Identify which cell holds the provided text, then report its [x, y] central coordinate. 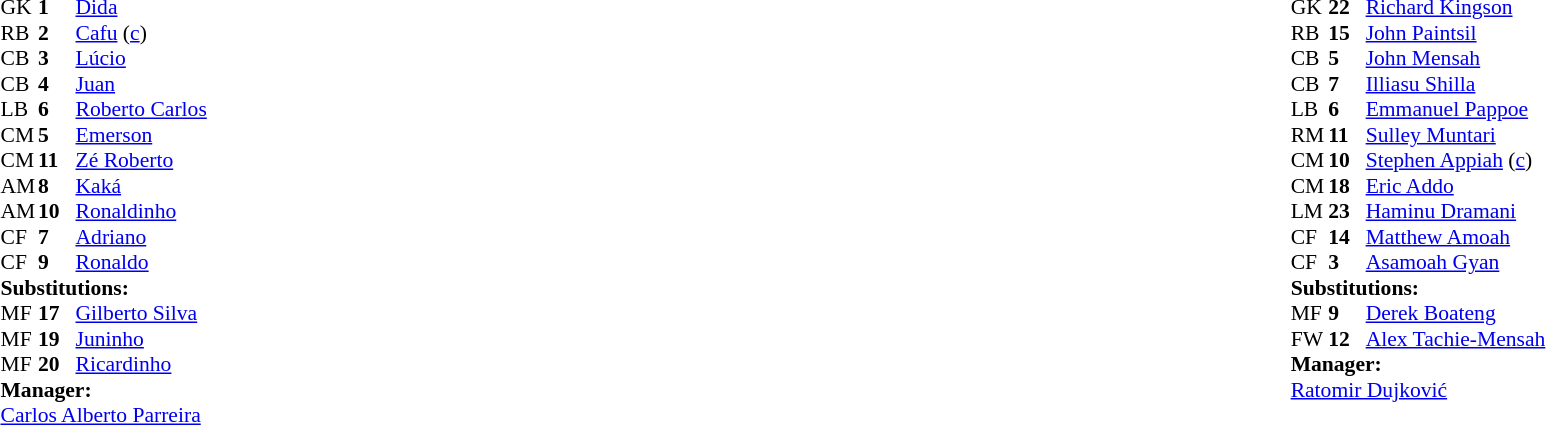
20 [57, 365]
Gilberto Silva [142, 313]
Ronaldo [142, 263]
Cafu (c) [142, 33]
Zé Roberto [142, 161]
Ronaldinho [142, 211]
Roberto Carlos [142, 109]
FW [1310, 339]
Juninho [142, 339]
Kaká [142, 186]
Emerson [142, 135]
Illiasu Shilla [1456, 84]
4 [57, 84]
Eric Addo [1456, 186]
Ricardinho [142, 365]
12 [1347, 339]
18 [1347, 186]
Sulley Muntari [1456, 135]
Lúcio [142, 59]
Ratomir Dujković [1418, 390]
Alex Tachie-Mensah [1456, 339]
2 [57, 33]
John Mensah [1456, 59]
Derek Boateng [1456, 313]
Stephen Appiah (c) [1456, 161]
John Paintsil [1456, 33]
19 [57, 339]
Haminu Dramani [1456, 211]
15 [1347, 33]
Adriano [142, 237]
Juan [142, 84]
14 [1347, 237]
RM [1310, 135]
17 [57, 313]
23 [1347, 211]
LM [1310, 211]
8 [57, 186]
Emmanuel Pappoe [1456, 109]
Asamoah Gyan [1456, 263]
Matthew Amoah [1456, 237]
